Output the [X, Y] coordinate of the center of the cell containing the given text.  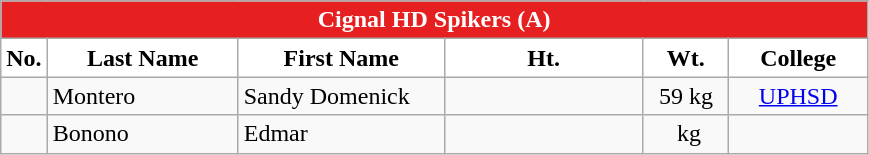
Sandy Domenick [341, 96]
UPHSD [798, 96]
59 kg [686, 96]
Ht. [544, 58]
First Name [341, 58]
Wt. [686, 58]
Montero [142, 96]
College [798, 58]
Bonono [142, 134]
kg [686, 134]
Edmar [341, 134]
Last Name [142, 58]
Cignal HD Spikers (A) [434, 20]
No. [24, 58]
